Return the [x, y] coordinate for the center point of the cell that contains the specified text.  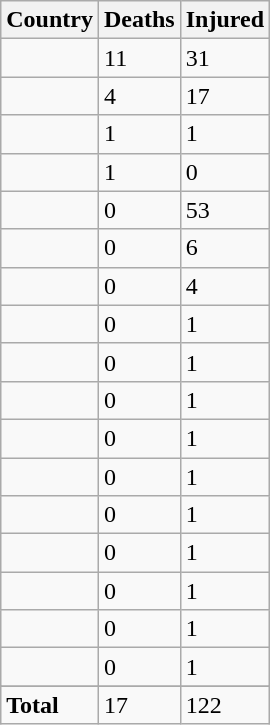
11 [139, 58]
53 [224, 210]
Injured [224, 20]
Country [50, 20]
Total [50, 705]
6 [224, 248]
122 [224, 705]
Deaths [139, 20]
31 [224, 58]
